Determine the (X, Y) coordinate at the center of the cell enclosing the given text.  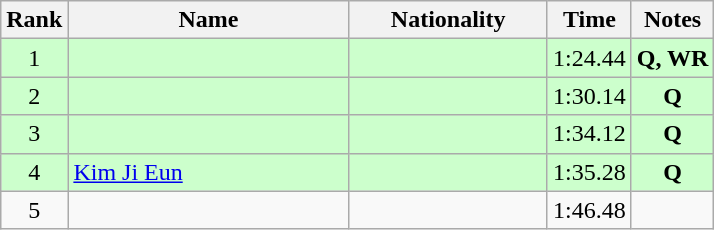
Nationality (448, 20)
1 (34, 58)
Notes (672, 20)
Kim Ji Eun (208, 172)
Name (208, 20)
1:46.48 (589, 210)
4 (34, 172)
2 (34, 96)
Time (589, 20)
1:24.44 (589, 58)
5 (34, 210)
Q, WR (672, 58)
1:34.12 (589, 134)
3 (34, 134)
1:30.14 (589, 96)
1:35.28 (589, 172)
Rank (34, 20)
